Find where the given text appears and provide that cell's center as [X, Y] coordinate. 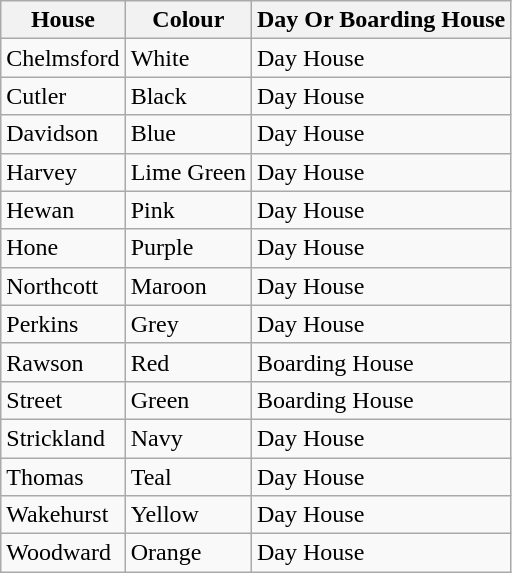
Thomas [63, 477]
Orange [188, 553]
Blue [188, 134]
Davidson [63, 134]
Yellow [188, 515]
Chelmsford [63, 58]
Harvey [63, 172]
White [188, 58]
Perkins [63, 324]
Black [188, 96]
Hewan [63, 210]
Pink [188, 210]
Lime Green [188, 172]
Hone [63, 248]
Purple [188, 248]
Navy [188, 438]
Day Or Boarding House [380, 20]
Teal [188, 477]
Colour [188, 20]
Red [188, 362]
Strickland [63, 438]
Street [63, 400]
Northcott [63, 286]
Woodward [63, 553]
Grey [188, 324]
Maroon [188, 286]
Green [188, 400]
Cutler [63, 96]
Rawson [63, 362]
Wakehurst [63, 515]
House [63, 20]
